Detect which cell encompasses the target text, then output its [X, Y] center coordinate. 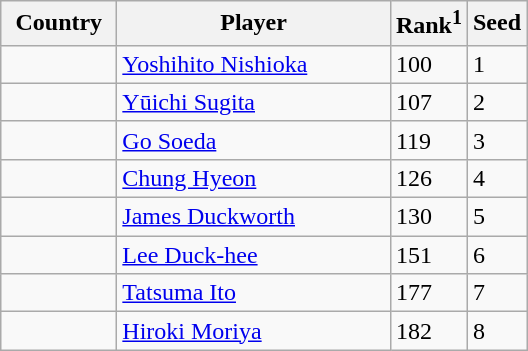
4 [496, 178]
126 [428, 178]
Go Soeda [254, 140]
Player [254, 24]
3 [496, 140]
Yūichi Sugita [254, 102]
1 [496, 64]
7 [496, 293]
182 [428, 331]
2 [496, 102]
Yoshihito Nishioka [254, 64]
130 [428, 217]
Hiroki Moriya [254, 331]
100 [428, 64]
5 [496, 217]
Rank1 [428, 24]
119 [428, 140]
107 [428, 102]
151 [428, 255]
6 [496, 255]
177 [428, 293]
Chung Hyeon [254, 178]
James Duckworth [254, 217]
Tatsuma Ito [254, 293]
Lee Duck-hee [254, 255]
Seed [496, 24]
Country [59, 24]
8 [496, 331]
